Provide the [X, Y] coordinate of the cell's center where the given text is located.  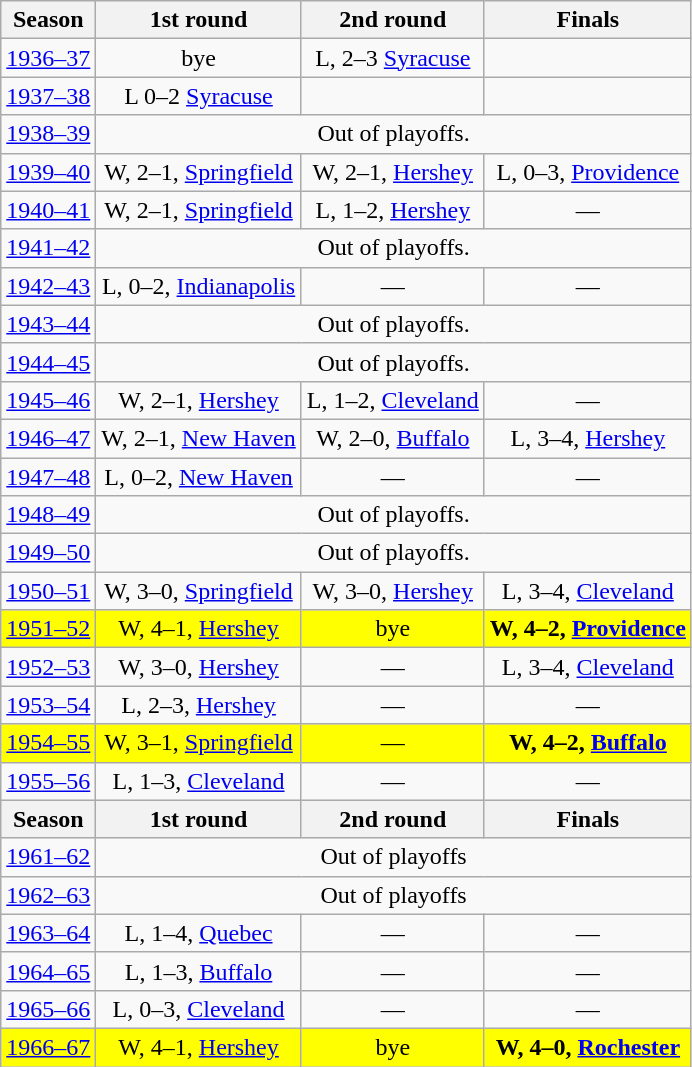
L, 1–4, Quebec [198, 933]
1939–40 [48, 172]
W, 3–0, Springfield [198, 591]
1964–65 [48, 971]
1948–49 [48, 515]
W, 2–1, New Haven [198, 438]
L, 2–3, Hershey [198, 705]
L, 1–3, Buffalo [198, 971]
1946–47 [48, 438]
L, 3–4, Hershey [588, 438]
1941–42 [48, 248]
1955–56 [48, 781]
W, 2–0, Buffalo [392, 438]
1954–55 [48, 743]
1943–44 [48, 324]
1937–38 [48, 96]
1950–51 [48, 591]
1940–41 [48, 210]
1942–43 [48, 286]
1936–37 [48, 58]
1944–45 [48, 362]
W, 3–1, Springfield [198, 743]
1963–64 [48, 933]
1953–54 [48, 705]
L, 1–2, Hershey [392, 210]
1951–52 [48, 629]
1945–46 [48, 400]
W, 4–0, Rochester [588, 1047]
1952–53 [48, 667]
L, 0–3, Providence [588, 172]
L, 1–2, Cleveland [392, 400]
1938–39 [48, 134]
L, 0–3, Cleveland [198, 1009]
W, 4–2, Buffalo [588, 743]
1966–67 [48, 1047]
L, 0–2, Indianapolis [198, 286]
L, 0–2, New Haven [198, 477]
L, 1–3, Cleveland [198, 781]
L 0–2 Syracuse [198, 96]
1965–66 [48, 1009]
1962–63 [48, 895]
1949–50 [48, 553]
L, 2–3 Syracuse [392, 58]
W, 4–2, Providence [588, 629]
1961–62 [48, 857]
1947–48 [48, 477]
